Identify which cell holds the provided text, then report its [x, y] central coordinate. 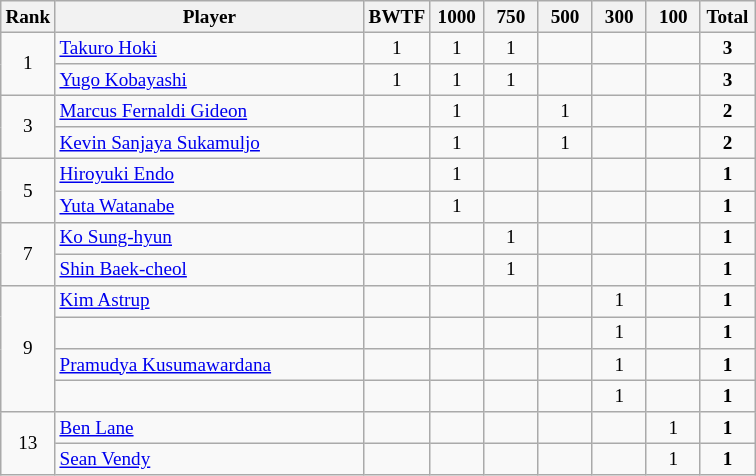
300 [619, 17]
1000 [457, 17]
Yugo Kobayashi [210, 80]
Takuro Hoki [210, 48]
9 [28, 348]
BWTF [397, 17]
750 [511, 17]
Total [727, 17]
Shin Baek-cheol [210, 270]
500 [565, 17]
Player [210, 17]
13 [28, 444]
100 [673, 17]
Ben Lane [210, 428]
Ko Sung-hyun [210, 238]
Rank [28, 17]
Sean Vendy [210, 460]
7 [28, 254]
Hiroyuki Endo [210, 175]
Marcus Fernaldi Gideon [210, 111]
Kim Astrup [210, 301]
Pramudya Kusumawardana [210, 365]
Kevin Sanjaya Sukamuljo [210, 143]
5 [28, 190]
Yuta Watanabe [210, 206]
